Pinpoint the cell where the given text exists, returning its (X, Y) midpoint coordinate. 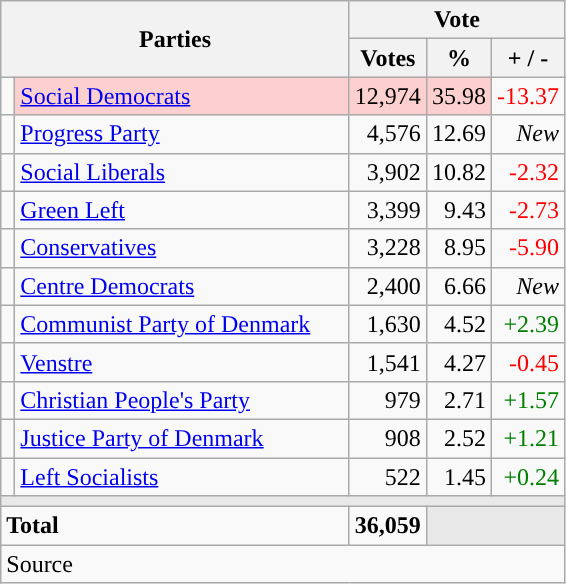
+0.24 (528, 477)
4.27 (458, 362)
6.66 (458, 286)
2.71 (458, 400)
12,974 (388, 96)
Progress Party (182, 134)
1,541 (388, 362)
1,630 (388, 324)
Social Liberals (182, 172)
9.43 (458, 210)
2,400 (388, 286)
Left Socialists (182, 477)
35.98 (458, 96)
+1.57 (528, 400)
-2.32 (528, 172)
12.69 (458, 134)
Christian People's Party (182, 400)
3,228 (388, 248)
Social Democrats (182, 96)
+ / - (528, 58)
Source (283, 564)
4,576 (388, 134)
979 (388, 400)
Green Left (182, 210)
3,902 (388, 172)
522 (388, 477)
Vote (456, 20)
Parties (176, 39)
-13.37 (528, 96)
Total (176, 526)
4.52 (458, 324)
2.52 (458, 438)
Votes (388, 58)
+1.21 (528, 438)
1.45 (458, 477)
10.82 (458, 172)
+2.39 (528, 324)
3,399 (388, 210)
Centre Democrats (182, 286)
Justice Party of Denmark (182, 438)
8.95 (458, 248)
-2.73 (528, 210)
908 (388, 438)
Venstre (182, 362)
36,059 (388, 526)
Communist Party of Denmark (182, 324)
-5.90 (528, 248)
% (458, 58)
-0.45 (528, 362)
Conservatives (182, 248)
